Return (x, y) of the center of cell containing provided text 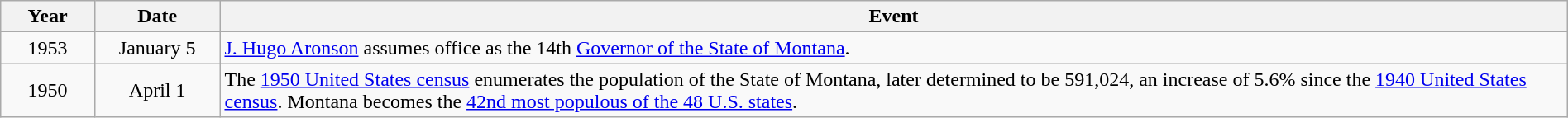
January 5 (157, 48)
April 1 (157, 91)
1950 (48, 91)
J. Hugo Aronson assumes office as the 14th Governor of the State of Montana. (893, 48)
Event (893, 17)
Year (48, 17)
Date (157, 17)
1953 (48, 48)
